Search for the cell housing the specified text and yield its [X, Y] center coordinate. 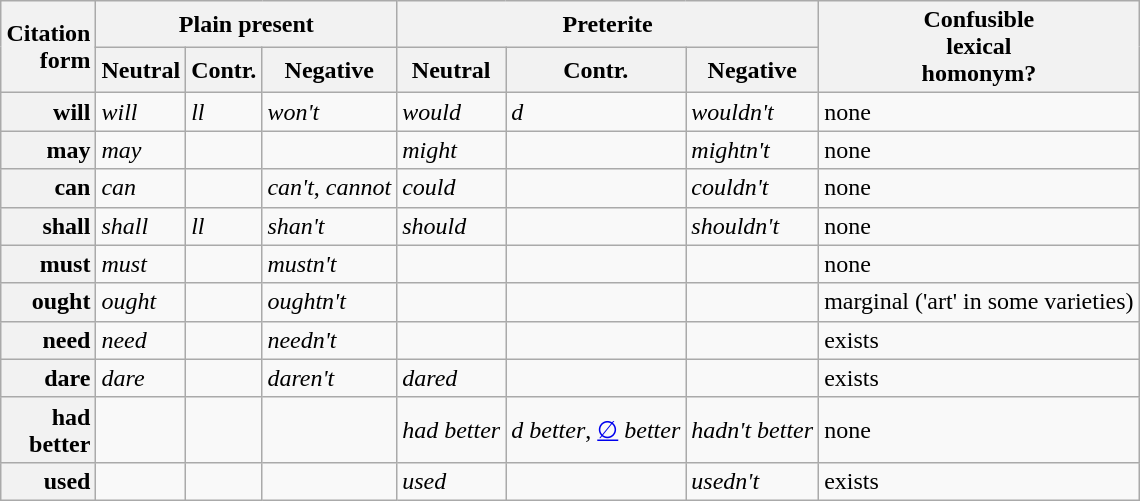
dared [452, 378]
wouldn't [752, 112]
would [452, 112]
can't, cannot [330, 188]
won't [330, 112]
Plain present [246, 24]
should [452, 226]
usedn't [752, 481]
shouldn't [752, 226]
had better [452, 430]
needn't [330, 340]
marginal ('art' in some varieties) [980, 302]
oughtn't [330, 302]
might [452, 150]
Confusiblelexicalhomonym? [980, 47]
mightn't [752, 150]
couldn't [752, 188]
shan't [330, 226]
d better, ∅ better [596, 430]
mustn't [330, 264]
Preterite [608, 24]
d [596, 112]
Citationform [48, 47]
hadn't better [752, 430]
hadbetter [48, 430]
could [452, 188]
daren't [330, 378]
